Provide the [x, y] coordinate of the cell's center where the given text is located.  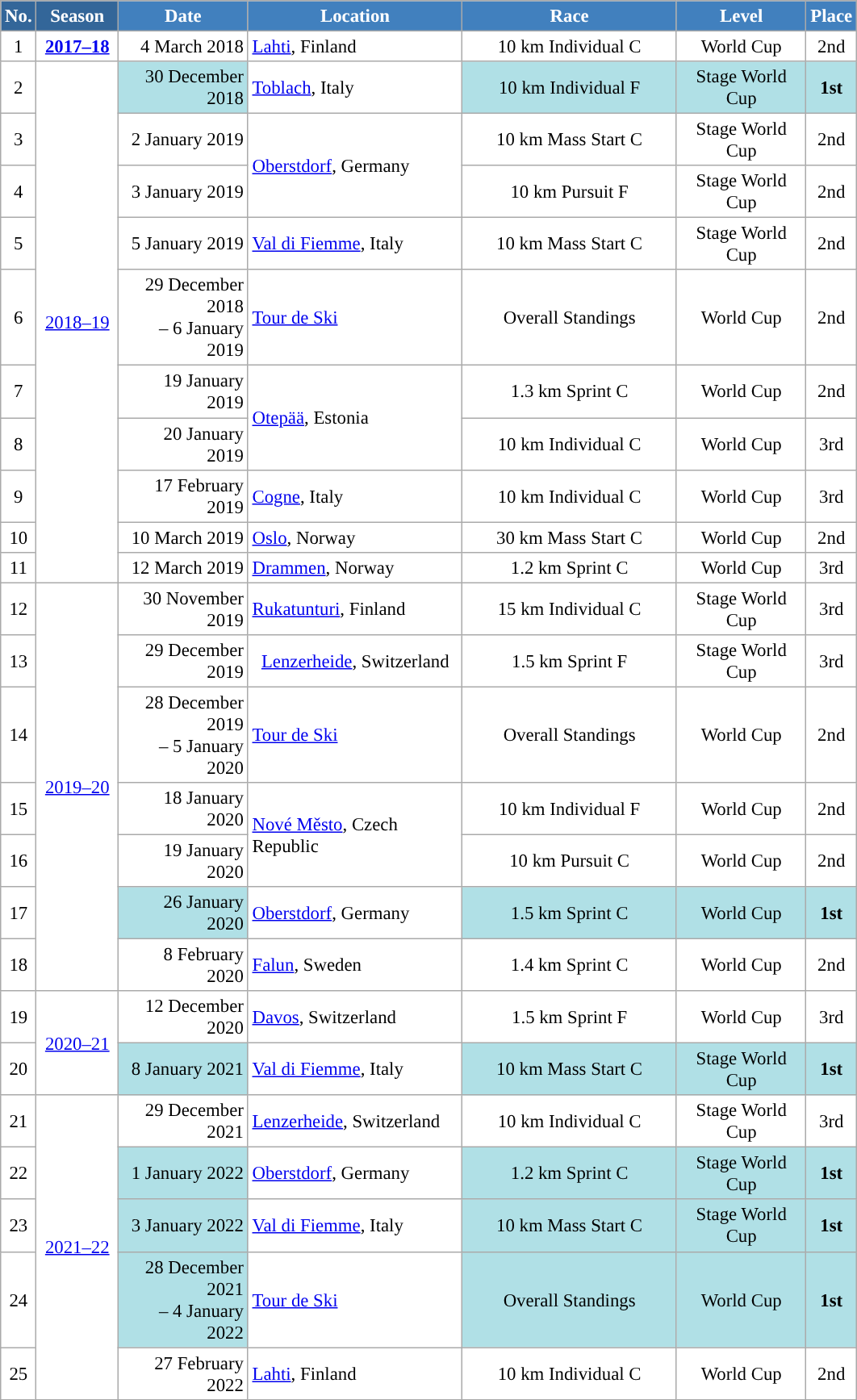
2 [19, 87]
10 [19, 537]
1.5 km Sprint C [570, 913]
20 January 2019 [184, 444]
28 December 2021– 4 January 2022 [184, 1299]
22 [19, 1173]
2017–18 [77, 47]
2021–22 [77, 1247]
Level [741, 16]
23 [19, 1227]
Drammen, Norway [355, 567]
2018–19 [77, 322]
2019–20 [77, 787]
6 [19, 318]
No. [19, 16]
Nové Město, Czech Republic [355, 834]
28 December 2019– 5 January 2020 [184, 734]
2 January 2019 [184, 140]
29 December 2018– 6 January 2019 [184, 318]
27 February 2022 [184, 1373]
17 February 2019 [184, 495]
11 [19, 567]
21 [19, 1122]
5 [19, 244]
4 March 2018 [184, 47]
20 [19, 1070]
9 [19, 495]
Location [355, 16]
Toblach, Italy [355, 87]
Falun, Sweden [355, 965]
26 January 2020 [184, 913]
3 January 2019 [184, 192]
14 [19, 734]
8 [19, 444]
19 January 2019 [184, 392]
1 [19, 47]
17 [19, 913]
Season [77, 16]
18 [19, 965]
3 January 2022 [184, 1227]
15 km Individual C [570, 608]
1.3 km Sprint C [570, 392]
18 January 2020 [184, 809]
19 [19, 1017]
12 [19, 608]
12 March 2019 [184, 567]
29 December 2021 [184, 1122]
19 January 2020 [184, 860]
Date [184, 16]
8 February 2020 [184, 965]
1.4 km Sprint C [570, 965]
5 January 2019 [184, 244]
12 December 2020 [184, 1017]
Rukatunturi, Finland [355, 608]
10 March 2019 [184, 537]
7 [19, 392]
Oslo, Norway [355, 537]
8 January 2021 [184, 1070]
1 January 2022 [184, 1173]
10 km Pursuit C [570, 860]
16 [19, 860]
30 November 2019 [184, 608]
4 [19, 192]
2020–21 [77, 1043]
10 km Pursuit F [570, 192]
24 [19, 1299]
29 December 2019 [184, 662]
Cogne, Italy [355, 495]
3 [19, 140]
25 [19, 1373]
15 [19, 809]
Otepää, Estonia [355, 418]
Davos, Switzerland [355, 1017]
13 [19, 662]
30 km Mass Start C [570, 537]
30 December 2018 [184, 87]
Place [831, 16]
Race [570, 16]
